Output the (x, y) coordinate of the center of the cell containing the given text.  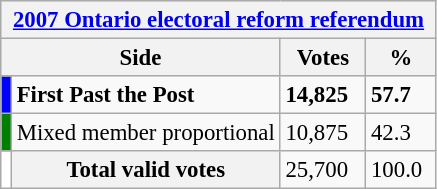
Votes (323, 58)
First Past the Post (146, 95)
% (402, 58)
Total valid votes (146, 170)
14,825 (323, 95)
Side (140, 58)
10,875 (323, 133)
2007 Ontario electoral reform referendum (219, 20)
25,700 (323, 170)
100.0 (402, 170)
42.3 (402, 133)
57.7 (402, 95)
Mixed member proportional (146, 133)
